Pinpoint the cell where the given text exists, returning its [X, Y] midpoint coordinate. 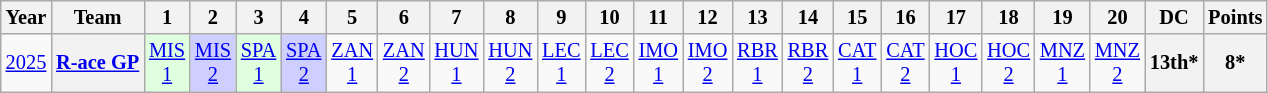
MIS1 [167, 63]
IMO1 [658, 63]
LEC2 [609, 63]
ZAN2 [404, 63]
HUN1 [457, 63]
17 [956, 17]
14 [808, 17]
20 [1118, 17]
HOC1 [956, 63]
12 [708, 17]
15 [857, 17]
13th* [1174, 63]
R-ace GP [98, 63]
19 [1062, 17]
1 [167, 17]
13 [757, 17]
5 [352, 17]
IMO2 [708, 63]
RBR2 [808, 63]
Points [1235, 17]
HOC2 [1008, 63]
RBR1 [757, 63]
MNZ2 [1118, 63]
10 [609, 17]
7 [457, 17]
18 [1008, 17]
8 [510, 17]
3 [258, 17]
Year [26, 17]
LEC1 [561, 63]
MIS2 [213, 63]
SPA1 [258, 63]
2 [213, 17]
DC [1174, 17]
4 [304, 17]
ZAN1 [352, 63]
11 [658, 17]
CAT1 [857, 63]
16 [905, 17]
MNZ1 [1062, 63]
6 [404, 17]
HUN2 [510, 63]
CAT2 [905, 63]
8* [1235, 63]
Team [98, 17]
2025 [26, 63]
9 [561, 17]
SPA2 [304, 63]
